Capture the cell that displays the provided text and extract its (x, y) central coordinate. 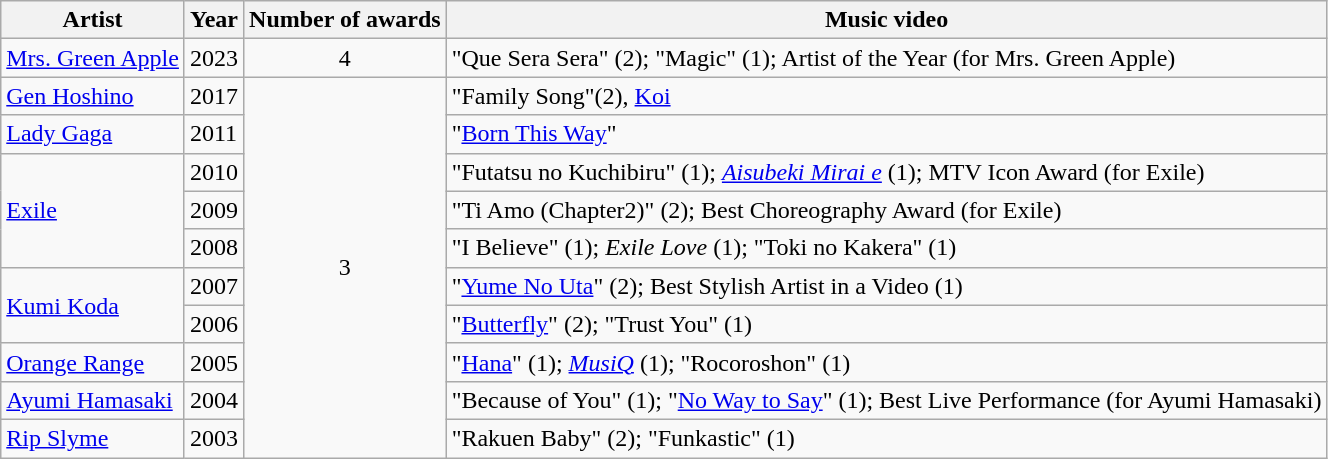
Lady Gaga (93, 134)
Mrs. Green Apple (93, 58)
Music video (886, 20)
2023 (214, 58)
Number of awards (346, 20)
"I Believe" (1); Exile Love (1); "Toki no Kakera" (1) (886, 248)
2007 (214, 286)
Ayumi Hamasaki (93, 400)
2006 (214, 324)
2010 (214, 172)
2004 (214, 400)
2008 (214, 248)
Exile (93, 210)
"Because of You" (1); "No Way to Say" (1); Best Live Performance (for Ayumi Hamasaki) (886, 400)
"Butterfly" (2); "Trust You" (1) (886, 324)
Gen Hoshino (93, 96)
"Que Sera Sera" (2); "Magic" (1); Artist of the Year (for Mrs. Green Apple) (886, 58)
2009 (214, 210)
"Ti Amo (Chapter2)" (2); Best Choreography Award (for Exile) (886, 210)
"Family Song"(2), Koi (886, 96)
"Born This Way" (886, 134)
Orange Range (93, 362)
2017 (214, 96)
"Yume No Uta" (2); Best Stylish Artist in a Video (1) (886, 286)
"Rakuen Baby" (2); "Funkastic" (1) (886, 438)
Kumi Koda (93, 305)
Rip Slyme (93, 438)
"Hana" (1); MusiQ (1); "Rocoroshon" (1) (886, 362)
2011 (214, 134)
"Futatsu no Kuchibiru" (1); Aisubeki Mirai e (1); MTV Icon Award (for Exile) (886, 172)
Year (214, 20)
3 (346, 268)
4 (346, 58)
2005 (214, 362)
Artist (93, 20)
2003 (214, 438)
